Pinpoint the cell where the given text exists, returning its (x, y) midpoint coordinate. 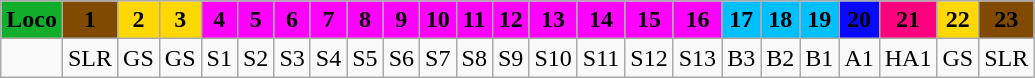
B2 (780, 58)
4 (219, 20)
6 (292, 20)
HA1 (908, 58)
19 (820, 20)
8 (365, 20)
S11 (601, 58)
16 (697, 20)
S13 (697, 58)
10 (438, 20)
B1 (820, 58)
Loco (32, 20)
7 (328, 20)
S9 (510, 58)
1 (90, 20)
S6 (401, 58)
18 (780, 20)
S7 (438, 58)
17 (742, 20)
22 (958, 20)
S1 (219, 58)
23 (1006, 20)
9 (401, 20)
S10 (553, 58)
21 (908, 20)
S5 (365, 58)
14 (601, 20)
20 (859, 20)
5 (255, 20)
S4 (328, 58)
12 (510, 20)
S2 (255, 58)
2 (139, 20)
S8 (474, 58)
S12 (649, 58)
13 (553, 20)
S3 (292, 58)
15 (649, 20)
11 (474, 20)
3 (180, 20)
B3 (742, 58)
A1 (859, 58)
